Provide the (x, y) coordinate of the cell's center where the given text is located.  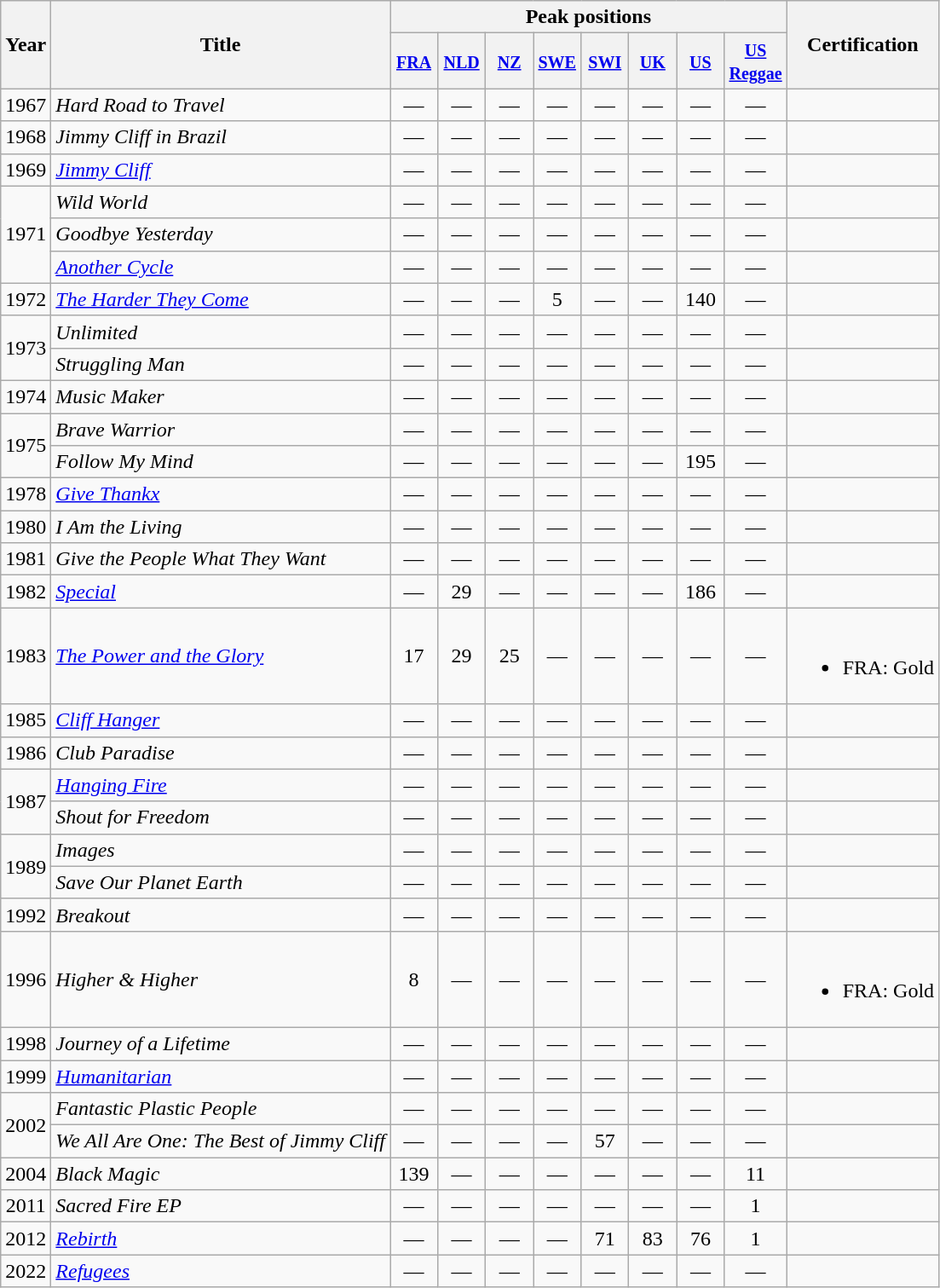
Higher & Higher (221, 979)
Sacred Fire EP (221, 1206)
Peak positions (589, 17)
Give the People What They Want (221, 559)
Breakout (221, 915)
1974 (26, 396)
8 (414, 979)
83 (653, 1239)
1980 (26, 527)
FRA (414, 61)
We All Are One: The Best of Jimmy Cliff (221, 1141)
1985 (26, 720)
Jimmy Cliff (221, 170)
Journey of a Lifetime (221, 1043)
The Harder They Come (221, 299)
140 (701, 299)
25 (510, 656)
Images (221, 850)
Brave Warrior (221, 429)
Special (221, 592)
SWE (557, 61)
2022 (26, 1271)
The Power and the Glory (221, 656)
139 (414, 1174)
1987 (26, 801)
Hanging Fire (221, 785)
1973 (26, 348)
11 (755, 1174)
1992 (26, 915)
2011 (26, 1206)
1996 (26, 979)
1967 (26, 105)
57 (605, 1141)
1983 (26, 656)
1981 (26, 559)
1998 (26, 1043)
1999 (26, 1077)
UK (653, 61)
Another Cycle (221, 267)
Refugees (221, 1271)
2002 (26, 1125)
1982 (26, 592)
US (701, 61)
Humanitarian (221, 1077)
195 (701, 462)
Music Maker (221, 396)
71 (605, 1239)
Club Paradise (221, 753)
1978 (26, 494)
Save Our Planet Earth (221, 882)
17 (414, 656)
1971 (26, 234)
Fantastic Plastic People (221, 1109)
2012 (26, 1239)
Certification (862, 44)
1975 (26, 445)
SWI (605, 61)
Struggling Man (221, 364)
1989 (26, 866)
76 (701, 1239)
Hard Road to Travel (221, 105)
Follow My Mind (221, 462)
Year (26, 44)
Unlimited (221, 332)
2004 (26, 1174)
I Am the Living (221, 527)
1969 (26, 170)
Shout for Freedom (221, 817)
Jimmy Cliff in Brazil (221, 137)
USReggae (755, 61)
Cliff Hanger (221, 720)
186 (701, 592)
Wild World (221, 202)
Title (221, 44)
1972 (26, 299)
Rebirth (221, 1239)
5 (557, 299)
NLD (462, 61)
Give Thankx (221, 494)
Black Magic (221, 1174)
NZ (510, 61)
1986 (26, 753)
Goodbye Yesterday (221, 234)
1968 (26, 137)
